Determine the [x, y] coordinate at the center of the cell enclosing the given text.  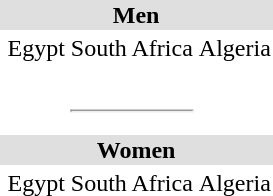
Egypt [36, 48]
Men [136, 15]
Algeria [234, 48]
South Africa [132, 48]
Women [136, 150]
